Output the [X, Y] coordinate of the center of the cell containing the given text.  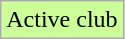
Active club [62, 20]
